For the text-containing cell, return its midpoint in (X, Y) coordinate format. 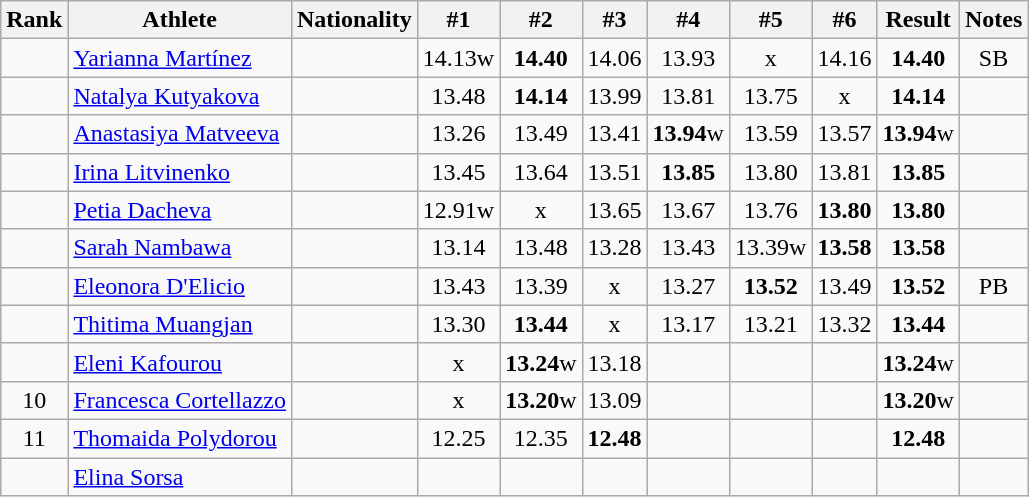
Elina Sorsa (180, 477)
13.39 (541, 286)
13.30 (458, 324)
13.28 (614, 248)
#1 (458, 20)
SB (993, 58)
Rank (34, 20)
13.65 (614, 210)
12.91w (458, 210)
13.17 (688, 324)
13.76 (770, 210)
Sarah Nambawa (180, 248)
#2 (541, 20)
14.16 (844, 58)
13.59 (770, 134)
13.27 (688, 286)
#6 (844, 20)
13.26 (458, 134)
#5 (770, 20)
13.32 (844, 324)
Anastasiya Matveeva (180, 134)
Eleni Kafourou (180, 362)
13.18 (614, 362)
13.45 (458, 172)
13.09 (614, 400)
13.51 (614, 172)
#4 (688, 20)
14.06 (614, 58)
13.41 (614, 134)
Petia Dacheva (180, 210)
Nationality (354, 20)
Thitima Muangjan (180, 324)
12.25 (458, 438)
Athlete (180, 20)
14.13w (458, 58)
12.35 (541, 438)
13.93 (688, 58)
Eleonora D'Elicio (180, 286)
13.14 (458, 248)
#3 (614, 20)
Thomaida Polydorou (180, 438)
13.67 (688, 210)
10 (34, 400)
13.57 (844, 134)
11 (34, 438)
PB (993, 286)
Notes (993, 20)
Yarianna Martínez (180, 58)
13.75 (770, 96)
13.64 (541, 172)
13.21 (770, 324)
Result (918, 20)
Natalya Kutyakova (180, 96)
13.39w (770, 248)
Francesca Cortellazzo (180, 400)
Irina Litvinenko (180, 172)
13.99 (614, 96)
